From the cell containing the given text, extract its center point as [x, y] coordinate. 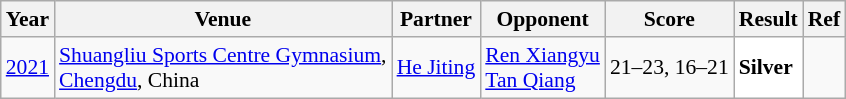
Opponent [542, 19]
He Jiting [436, 68]
Ren Xiangyu Tan Qiang [542, 68]
2021 [28, 68]
Venue [223, 19]
Ref [824, 19]
Year [28, 19]
21–23, 16–21 [670, 68]
Shuangliu Sports Centre Gymnasium,Chengdu, China [223, 68]
Result [768, 19]
Silver [768, 68]
Partner [436, 19]
Score [670, 19]
